Return (x, y) of the center of cell containing provided text 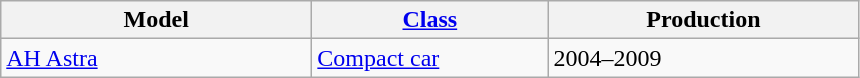
Model (156, 20)
AH Astra (156, 58)
Compact car (430, 58)
Production (704, 20)
2004–2009 (704, 58)
Class (430, 20)
